Detect which cell encompasses the target text, then output its [X, Y] center coordinate. 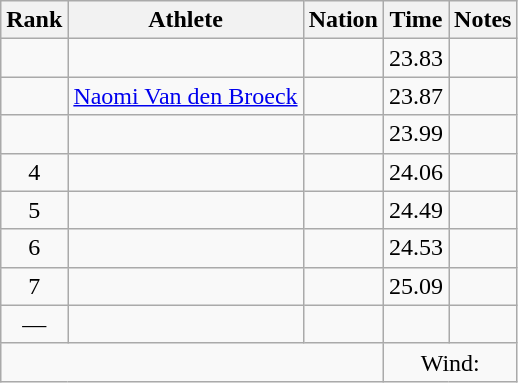
— [34, 324]
24.53 [416, 248]
5 [34, 210]
Time [416, 20]
Rank [34, 20]
Wind: [450, 362]
Athlete [186, 20]
23.83 [416, 58]
6 [34, 248]
23.87 [416, 96]
25.09 [416, 286]
Notes [483, 20]
Naomi Van den Broeck [186, 96]
24.06 [416, 172]
24.49 [416, 210]
4 [34, 172]
7 [34, 286]
23.99 [416, 134]
Nation [343, 20]
